Return (X, Y) of the center of cell containing provided text 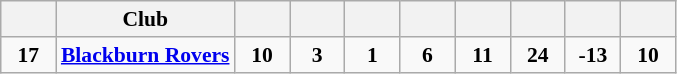
-13 (592, 55)
Club (146, 19)
11 (482, 55)
17 (28, 55)
Blackburn Rovers (146, 55)
6 (428, 55)
1 (372, 55)
3 (318, 55)
24 (538, 55)
